Scan for the cell matching the given text and deliver its [X, Y] coordinate at center. 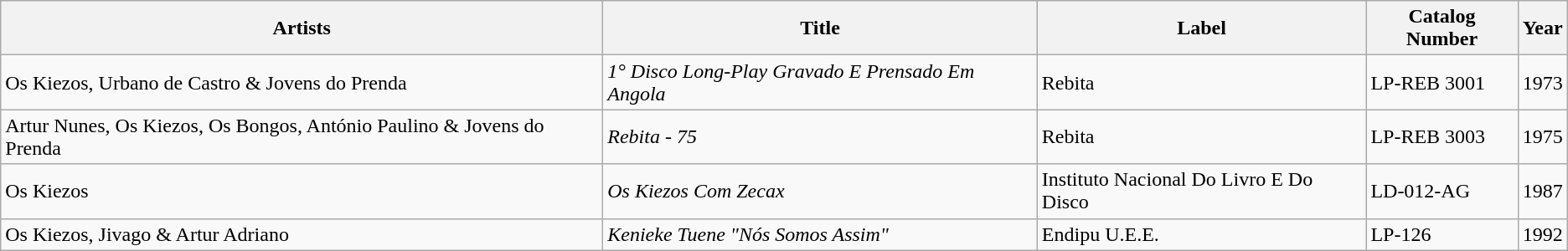
Instituto Nacional Do Livro E Do Disco [1201, 191]
1992 [1543, 234]
Artur Nunes, Os Kiezos, Os Bongos, António Paulino & Jovens do Prenda [302, 137]
Artists [302, 28]
Title [821, 28]
Rebita - 75 [821, 137]
Endipu U.E.E. [1201, 234]
Os Kiezos Com Zecax [821, 191]
Kenieke Tuene "Nós Somos Assim" [821, 234]
1973 [1543, 82]
LP-126 [1442, 234]
Os Kiezos, Jivago & Artur Adriano [302, 234]
LD-012-AG [1442, 191]
Year [1543, 28]
LP-REB 3001 [1442, 82]
1975 [1543, 137]
Os Kiezos [302, 191]
Label [1201, 28]
Catalog Number [1442, 28]
Os Kiezos, Urbano de Castro & Jovens do Prenda [302, 82]
1° Disco Long-Play Gravado E Prensado Em Angola [821, 82]
1987 [1543, 191]
LP-REB 3003 [1442, 137]
